For the text-containing cell, return its midpoint in [X, Y] coordinate format. 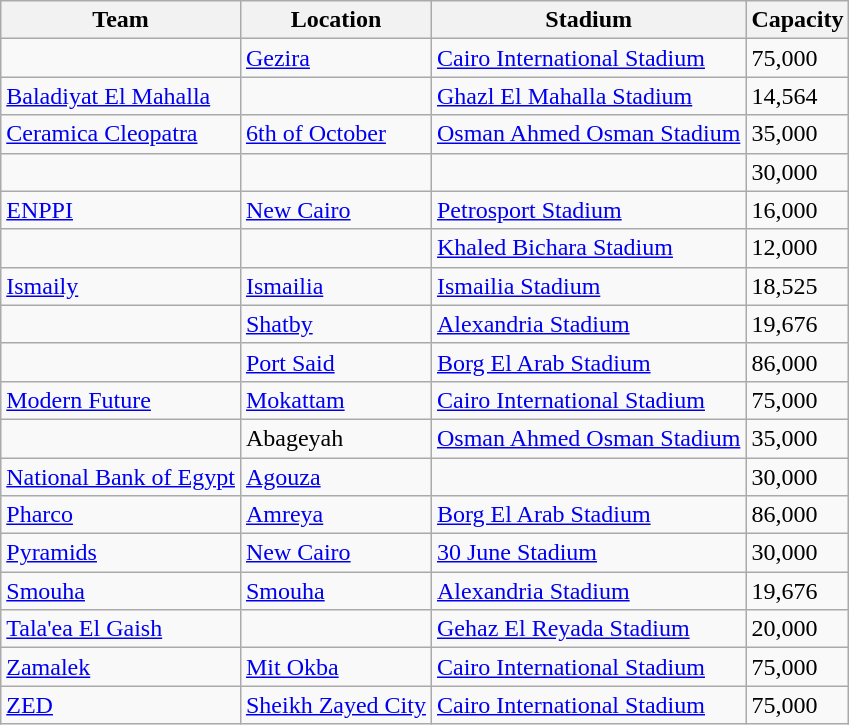
Mit Okba [336, 667]
Location [336, 20]
Zamalek [121, 667]
Pyramids [121, 553]
Abageyah [336, 438]
Team [121, 20]
12,000 [798, 248]
Sheikh Zayed City [336, 705]
16,000 [798, 210]
Gehaz El Reyada Stadium [588, 629]
30 June Stadium [588, 553]
Ismailia [336, 286]
Khaled Bichara Stadium [588, 248]
Mokattam [336, 400]
Tala'ea El Gaish [121, 629]
Ceramica Cleopatra [121, 134]
Modern Future [121, 400]
Gezira [336, 58]
National Bank of Egypt [121, 477]
Pharco [121, 515]
Ismaily [121, 286]
ENPPI [121, 210]
Capacity [798, 20]
Agouza [336, 477]
18,525 [798, 286]
Petrosport Stadium [588, 210]
20,000 [798, 629]
Ismailia Stadium [588, 286]
Amreya [336, 515]
Baladiyat El Mahalla [121, 96]
Ghazl El Mahalla Stadium [588, 96]
Shatby [336, 324]
14,564 [798, 96]
6th of October [336, 134]
ZED [121, 705]
Port Said [336, 362]
Stadium [588, 20]
